Scan for the cell matching the given text and deliver its [X, Y] coordinate at center. 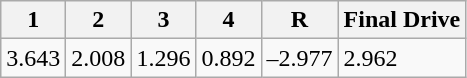
R [300, 20]
Final Drive [402, 20]
2.008 [98, 58]
2.962 [402, 58]
2 [98, 20]
3.643 [34, 58]
1 [34, 20]
–2.977 [300, 58]
4 [228, 20]
3 [164, 20]
0.892 [228, 58]
1.296 [164, 58]
